Return the (x, y) coordinate for the center point of the cell that contains the specified text.  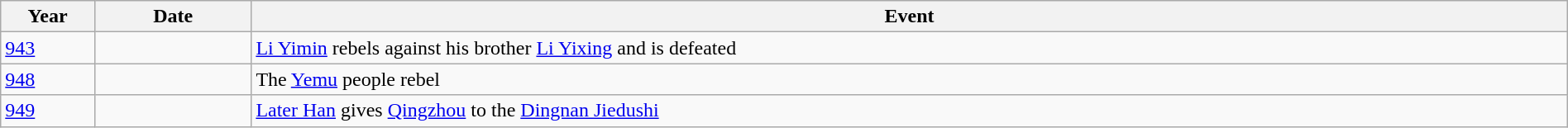
Event (910, 17)
Li Yimin rebels against his brother Li Yixing and is defeated (910, 48)
Date (172, 17)
Later Han gives Qingzhou to the Dingnan Jiedushi (910, 111)
The Yemu people rebel (910, 79)
949 (48, 111)
943 (48, 48)
Year (48, 17)
948 (48, 79)
